Locate the cell with the specified text and output its (x, y) center coordinate. 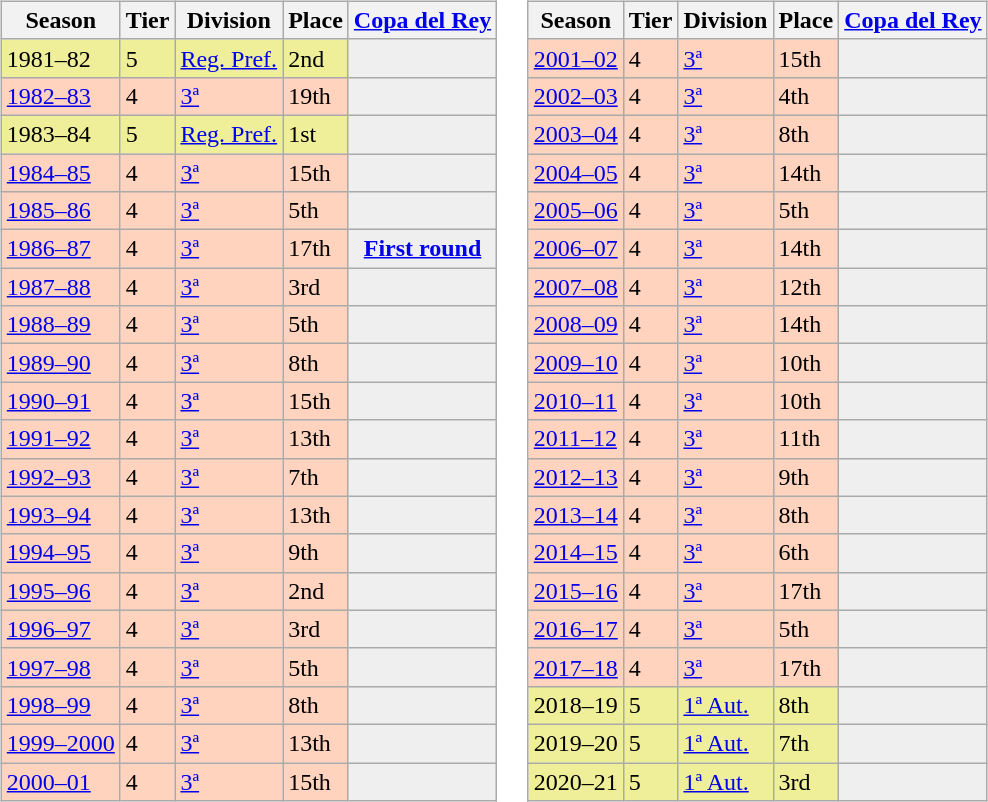
2009–10 (576, 363)
2014–15 (576, 553)
1991–92 (60, 439)
1995–96 (60, 591)
2019–20 (576, 743)
1990–91 (60, 401)
1997–98 (60, 667)
1982–83 (60, 96)
2006–07 (576, 249)
2001–02 (576, 58)
1989–90 (60, 363)
2020–21 (576, 781)
1986–87 (60, 249)
2015–16 (576, 591)
6th (806, 553)
12th (806, 287)
2017–18 (576, 667)
2012–13 (576, 477)
19th (316, 96)
2007–08 (576, 287)
2003–04 (576, 134)
1998–99 (60, 705)
2008–09 (576, 325)
1985–86 (60, 211)
1981–82 (60, 58)
2016–17 (576, 629)
1996–97 (60, 629)
1999–2000 (60, 743)
4th (806, 96)
1987–88 (60, 287)
2002–03 (576, 96)
2000–01 (60, 781)
2004–05 (576, 173)
1988–89 (60, 325)
1983–84 (60, 134)
2010–11 (576, 401)
2013–14 (576, 515)
First round (422, 249)
1994–95 (60, 553)
2018–19 (576, 705)
11th (806, 439)
1993–94 (60, 515)
1st (316, 134)
2011–12 (576, 439)
1992–93 (60, 477)
2005–06 (576, 211)
1984–85 (60, 173)
